Output the (x, y) coordinate of the center of the cell containing the given text.  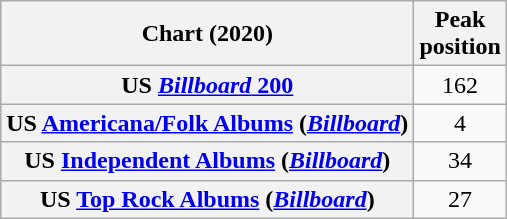
US Top Rock Albums (Billboard) (208, 199)
162 (460, 85)
US Americana/Folk Albums (Billboard) (208, 123)
Peakposition (460, 34)
US Billboard 200 (208, 85)
4 (460, 123)
27 (460, 199)
Chart (2020) (208, 34)
34 (460, 161)
US Independent Albums (Billboard) (208, 161)
